For the text-containing cell, return its midpoint in [x, y] coordinate format. 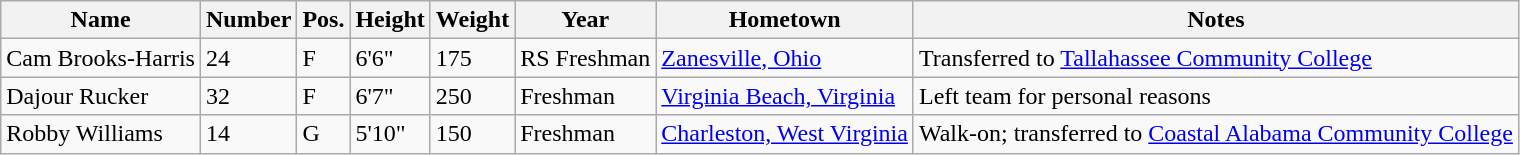
G [324, 134]
5'10" [390, 134]
250 [472, 96]
Hometown [785, 20]
Number [248, 20]
Cam Brooks-Harris [101, 58]
14 [248, 134]
6'6" [390, 58]
Charleston, West Virginia [785, 134]
Zanesville, Ohio [785, 58]
Left team for personal reasons [1216, 96]
Notes [1216, 20]
24 [248, 58]
Robby Williams [101, 134]
Weight [472, 20]
150 [472, 134]
Name [101, 20]
Year [586, 20]
32 [248, 96]
Walk-on; transferred to Coastal Alabama Community College [1216, 134]
Dajour Rucker [101, 96]
Pos. [324, 20]
175 [472, 58]
RS Freshman [586, 58]
Transferred to Tallahassee Community College [1216, 58]
Height [390, 20]
6'7" [390, 96]
Virginia Beach, Virginia [785, 96]
